Return [x, y] of the center of cell containing provided text 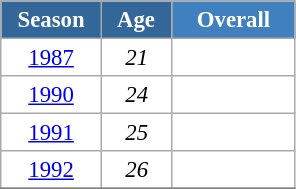
25 [136, 133]
26 [136, 170]
24 [136, 95]
1991 [52, 133]
1987 [52, 58]
1992 [52, 170]
21 [136, 58]
Season [52, 20]
Age [136, 20]
1990 [52, 95]
Overall [234, 20]
